Pinpoint the cell where the given text exists, returning its [X, Y] midpoint coordinate. 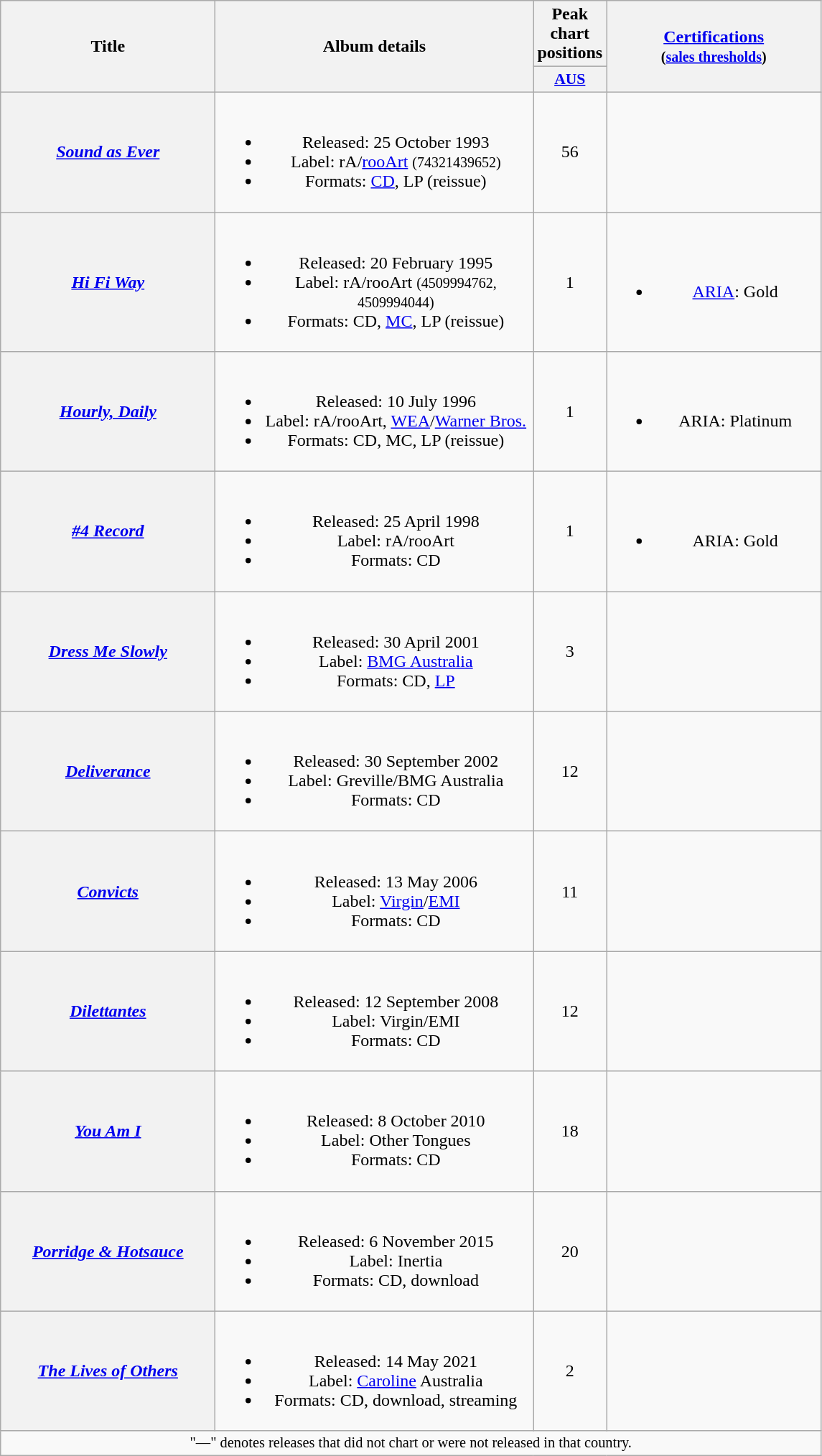
20 [570, 1251]
2 [570, 1371]
AUS [570, 80]
Dress Me Slowly [108, 652]
Sound as Ever [108, 152]
Peak chart positions [570, 34]
Released: 20 February 1995Label: rA/rooArt (4509994762, 4509994044)Formats: CD, MC, LP (reissue) [375, 282]
Released: 10 July 1996Label: rA/rooArt, WEA/Warner Bros.Formats: CD, MC, LP (reissue) [375, 412]
Hourly, Daily [108, 412]
Hi Fi Way [108, 282]
Released: 25 October 1993Label: rA/rooArt (74321439652)Formats: CD, LP (reissue) [375, 152]
Released: 12 September 2008Label: Virgin/EMIFormats: CD [375, 1011]
Dilettantes [108, 1011]
Released: 30 April 2001Label: BMG AustraliaFormats: CD, LP [375, 652]
3 [570, 652]
Released: 14 May 2021Label: Caroline AustraliaFormats: CD, download, streaming [375, 1371]
ARIA: Platinum [714, 412]
Released: 13 May 2006Label: Virgin/EMIFormats: CD [375, 892]
Convicts [108, 892]
The Lives of Others [108, 1371]
Title [108, 47]
You Am I [108, 1131]
56 [570, 152]
18 [570, 1131]
Released: 30 September 2002Label: Greville/BMG AustraliaFormats: CD [375, 771]
Released: 25 April 1998Label: rA/rooArtFormats: CD [375, 531]
Released: 8 October 2010Label: Other TonguesFormats: CD [375, 1131]
Released: 6 November 2015Label: InertiaFormats: CD, download [375, 1251]
#4 Record [108, 531]
Certifications(sales thresholds) [714, 47]
Deliverance [108, 771]
"—" denotes releases that did not chart or were not released in that country. [411, 1443]
11 [570, 892]
Album details [375, 47]
Porridge & Hotsauce [108, 1251]
